Identify which cell holds the provided text, then report its (X, Y) central coordinate. 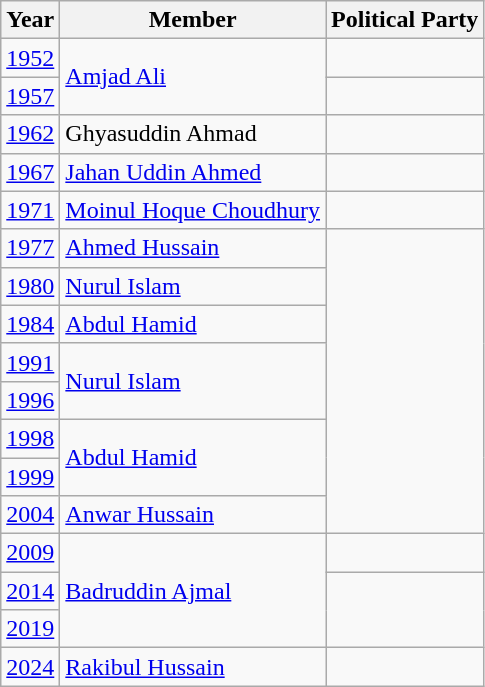
1957 (30, 96)
Year (30, 20)
1977 (30, 248)
2019 (30, 629)
1984 (30, 324)
1991 (30, 362)
1998 (30, 438)
Ghyasuddin Ahmad (193, 134)
1980 (30, 286)
Badruddin Ajmal (193, 591)
Rakibul Hussain (193, 667)
2024 (30, 667)
1952 (30, 58)
1999 (30, 477)
Member (193, 20)
1967 (30, 172)
2009 (30, 553)
Political Party (405, 20)
Amjad Ali (193, 77)
2004 (30, 515)
1962 (30, 134)
1996 (30, 400)
Ahmed Hussain (193, 248)
Moinul Hoque Choudhury (193, 210)
1971 (30, 210)
Anwar Hussain (193, 515)
2014 (30, 591)
Jahan Uddin Ahmed (193, 172)
